Search for the cell housing the specified text and yield its (x, y) center coordinate. 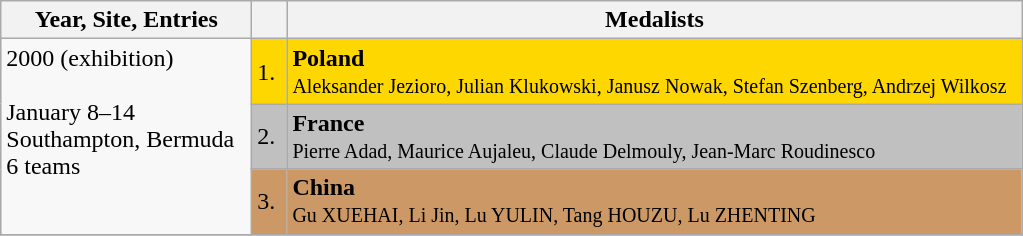
1. (270, 72)
Poland Aleksander Jezioro, Julian Klukowski, Janusz Nowak, Stefan Szenberg, Andrzej Wilkosz (654, 72)
Medalists (654, 20)
3. (270, 202)
Year, Site, Entries (126, 20)
2. (270, 136)
China Gu XUEHAI, Li Jin, Lu YULIN, Tang HOUZU, Lu ZHENTING (654, 202)
France Pierre Adad, Maurice Aujaleu, Claude Delmouly, Jean-Marc Roudinesco (654, 136)
2000 (exhibition)January 8–14Southampton, Bermuda 6 teams (126, 136)
